Determine the (x, y) coordinate at the center of the cell enclosing the given text.  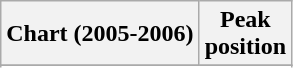
Peak position (245, 34)
Chart (2005-2006) (100, 34)
